Search for the cell housing the specified text and yield its [x, y] center coordinate. 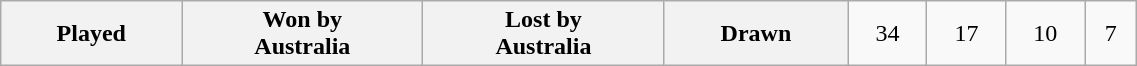
17 [966, 34]
7 [1111, 34]
Won byAustralia [302, 34]
Lost byAustralia [544, 34]
34 [888, 34]
Drawn [756, 34]
Played [92, 34]
10 [1046, 34]
